Capture the cell that displays the provided text and extract its (X, Y) central coordinate. 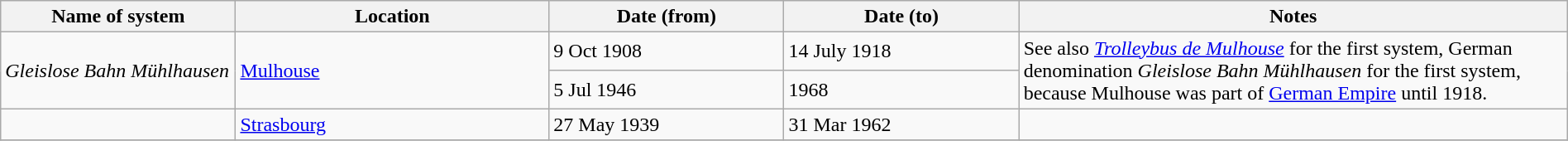
Gleislose Bahn Mühlhausen (118, 70)
1968 (901, 90)
14 July 1918 (901, 51)
Location (392, 17)
27 May 1939 (667, 124)
31 Mar 1962 (901, 124)
Date (from) (667, 17)
Notes (1293, 17)
9 Oct 1908 (667, 51)
Mulhouse (392, 70)
5 Jul 1946 (667, 90)
Date (to) (901, 17)
Name of system (118, 17)
Strasbourg (392, 124)
